Return the (x, y) coordinate for the center point of the cell that contains the specified text.  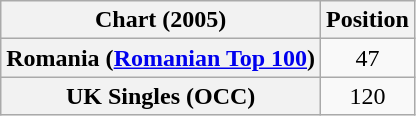
Chart (2005) (161, 20)
47 (368, 58)
120 (368, 96)
UK Singles (OCC) (161, 96)
Romania (Romanian Top 100) (161, 58)
Position (368, 20)
